Return (x, y) of the center of cell containing provided text 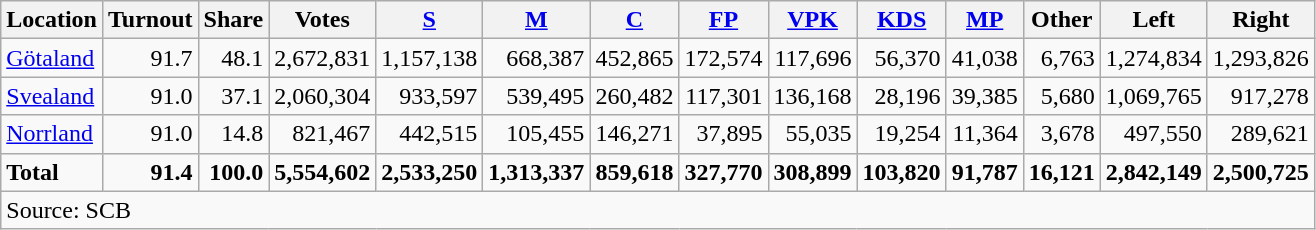
452,865 (634, 58)
2,533,250 (430, 172)
5,554,602 (322, 172)
1,274,834 (1154, 58)
91.4 (150, 172)
2,842,149 (1154, 172)
2,060,304 (322, 96)
Norrland (52, 134)
91.7 (150, 58)
117,301 (724, 96)
146,271 (634, 134)
91,787 (984, 172)
37.1 (234, 96)
Votes (322, 20)
497,550 (1154, 134)
539,495 (536, 96)
821,467 (322, 134)
933,597 (430, 96)
55,035 (812, 134)
Right (1260, 20)
41,038 (984, 58)
442,515 (430, 134)
100.0 (234, 172)
Source: SCB (658, 210)
Turnout (150, 20)
19,254 (902, 134)
1,293,826 (1260, 58)
48.1 (234, 58)
M (536, 20)
KDS (902, 20)
MP (984, 20)
859,618 (634, 172)
Total (52, 172)
327,770 (724, 172)
37,895 (724, 134)
C (634, 20)
1,157,138 (430, 58)
172,574 (724, 58)
5,680 (1062, 96)
VPK (812, 20)
S (430, 20)
308,899 (812, 172)
Location (52, 20)
FP (724, 20)
28,196 (902, 96)
117,696 (812, 58)
2,672,831 (322, 58)
6,763 (1062, 58)
14.8 (234, 134)
Svealand (52, 96)
39,385 (984, 96)
Share (234, 20)
289,621 (1260, 134)
105,455 (536, 134)
Other (1062, 20)
Götaland (52, 58)
917,278 (1260, 96)
260,482 (634, 96)
2,500,725 (1260, 172)
668,387 (536, 58)
56,370 (902, 58)
103,820 (902, 172)
3,678 (1062, 134)
16,121 (1062, 172)
11,364 (984, 134)
1,313,337 (536, 172)
1,069,765 (1154, 96)
136,168 (812, 96)
Left (1154, 20)
